Extract the (X, Y) coordinate from the center of the cell holding the provided text.  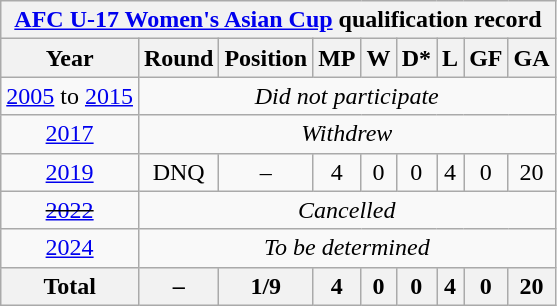
DNQ (178, 172)
2019 (70, 172)
GA (532, 58)
2024 (70, 248)
1/9 (266, 286)
2017 (70, 134)
Did not participate (346, 96)
W (378, 58)
Round (178, 58)
L (450, 58)
GF (486, 58)
Total (70, 286)
D* (416, 58)
Withdrew (346, 134)
MP (337, 58)
Position (266, 58)
Cancelled (346, 210)
2022 (70, 210)
AFC U-17 Women's Asian Cup qualification record (278, 20)
2005 to 2015 (70, 96)
To be determined (346, 248)
Year (70, 58)
